Return the (x, y) coordinate for the center point of the cell that contains the specified text.  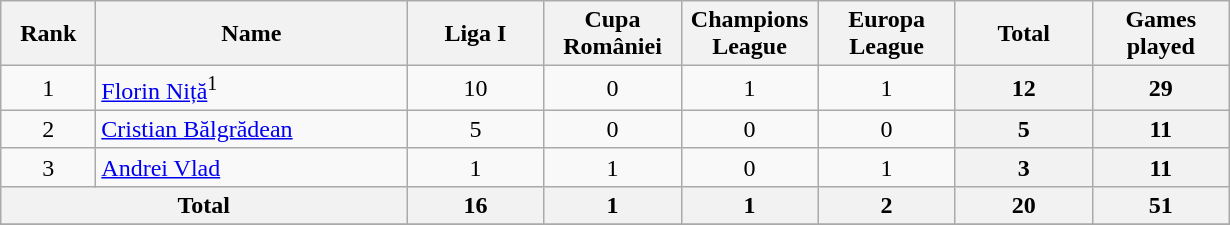
Europa League (886, 34)
51 (1160, 205)
Cristian Bălgrădean (252, 129)
Cupa României (612, 34)
Liga I (476, 34)
Andrei Vlad (252, 167)
Games played (1160, 34)
12 (1024, 88)
Rank (48, 34)
29 (1160, 88)
20 (1024, 205)
10 (476, 88)
Florin Niță1 (252, 88)
Name (252, 34)
Champions League (750, 34)
16 (476, 205)
